Identify which cell holds the provided text, then report its [x, y] central coordinate. 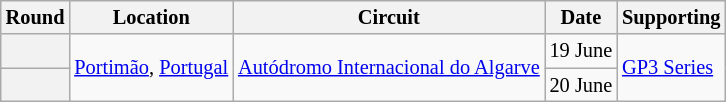
Autódromo Internacional do Algarve [388, 68]
Round [36, 17]
Portimão, Portugal [151, 68]
GP3 Series [671, 68]
Circuit [388, 17]
Location [151, 17]
19 June [582, 51]
Supporting [671, 17]
20 June [582, 85]
Date [582, 17]
